Pinpoint the cell where the given text exists, returning its [x, y] midpoint coordinate. 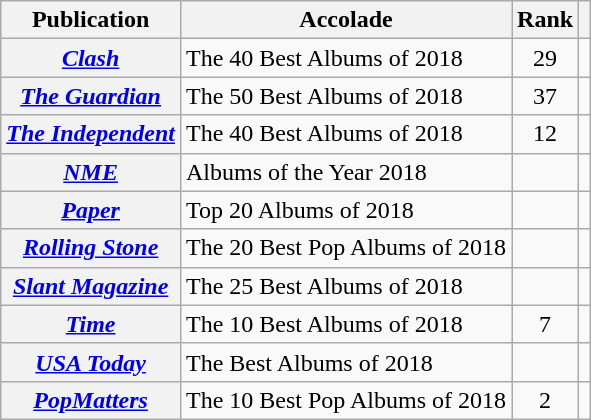
2 [546, 400]
29 [546, 58]
The 20 Best Pop Albums of 2018 [346, 248]
Publication [91, 20]
The 50 Best Albums of 2018 [346, 96]
The 25 Best Albums of 2018 [346, 286]
Time [91, 324]
Rolling Stone [91, 248]
Slant Magazine [91, 286]
The Independent [91, 134]
Rank [546, 20]
7 [546, 324]
NME [91, 172]
The 10 Best Pop Albums of 2018 [346, 400]
12 [546, 134]
Top 20 Albums of 2018 [346, 210]
Accolade [346, 20]
The 10 Best Albums of 2018 [346, 324]
Albums of the Year 2018 [346, 172]
The Guardian [91, 96]
Paper [91, 210]
37 [546, 96]
Clash [91, 58]
USA Today [91, 362]
PopMatters [91, 400]
The Best Albums of 2018 [346, 362]
